Identify which cell holds the provided text, then report its (X, Y) central coordinate. 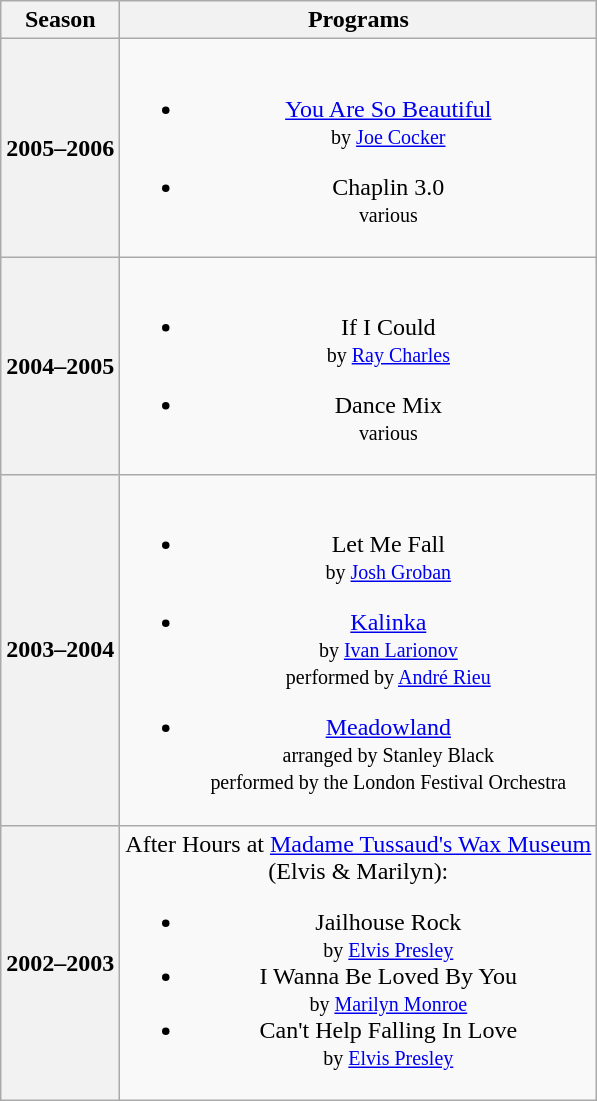
2002–2003 (60, 962)
Programs (358, 20)
You Are So Beautiful by Joe Cocker Chaplin 3.0 various (358, 148)
If I Could by Ray Charles Dance Mix various (358, 366)
2005–2006 (60, 148)
2004–2005 (60, 366)
Season (60, 20)
2003–2004 (60, 650)
